Output the [X, Y] coordinate of the center of the cell containing the given text.  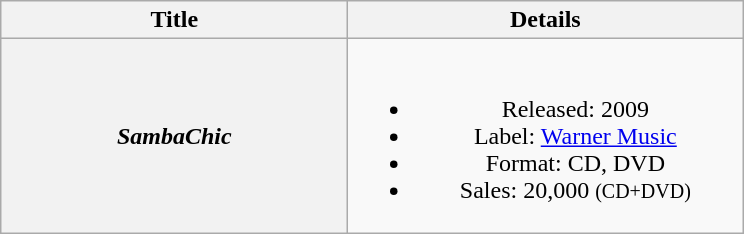
Released: 2009Label: Warner MusicFormat: CD, DVDSales: 20,000 (CD+DVD) [546, 136]
Title [174, 20]
Details [546, 20]
SambaChic [174, 136]
